Identify which cell holds the provided text, then report its (X, Y) central coordinate. 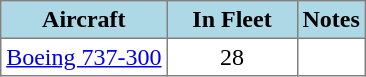
Aircraft (84, 20)
In Fleet (232, 20)
28 (232, 57)
Notes (331, 20)
Boeing 737-300 (84, 57)
